Return the (X, Y) coordinate for the center point of the cell that contains the specified text.  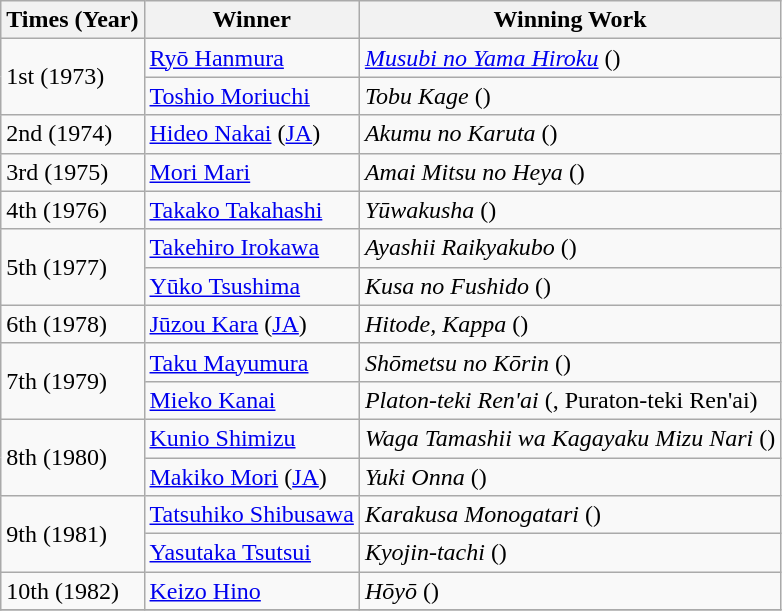
Tatsuhiko Shibusawa (252, 515)
Hideo Nakai (JA) (252, 134)
3rd (1975) (72, 172)
Mieko Kanai (252, 400)
8th (1980) (72, 457)
Platon-teki Ren'ai (, Puraton-teki Ren'ai) (570, 400)
Yūwakusha () (570, 210)
Takehiro Irokawa (252, 248)
Waga Tamashii wa Kagayaku Mizu Nari () (570, 438)
7th (1979) (72, 381)
Shōmetsu no Kōrin () (570, 362)
5th (1977) (72, 267)
Yūko Tsushima (252, 286)
Jūzou Kara (JA) (252, 324)
Ryō Hanmura (252, 58)
Kunio Shimizu (252, 438)
Winning Work (570, 20)
Yuki Onna () (570, 477)
4th (1976) (72, 210)
Musubi no Yama Hiroku () (570, 58)
Kyojin-tachi () (570, 553)
Taku Mayumura (252, 362)
2nd (1974) (72, 134)
Times (Year) (72, 20)
Winner (252, 20)
1st (1973) (72, 77)
Hitode, Kappa () (570, 324)
6th (1978) (72, 324)
Keizo Hino (252, 591)
Mori Mari (252, 172)
Takako Takahashi (252, 210)
9th (1981) (72, 534)
Kusa no Fushido () (570, 286)
Amai Mitsu no Heya () (570, 172)
Tobu Kage () (570, 96)
Toshio Moriuchi (252, 96)
Yasutaka Tsutsui (252, 553)
Karakusa Monogatari () (570, 515)
Makiko Mori (JA) (252, 477)
Hōyō () (570, 591)
Akumu no Karuta () (570, 134)
Ayashii Raikyakubo () (570, 248)
10th (1982) (72, 591)
